Return the [X, Y] coordinate for the center point of the cell that contains the specified text.  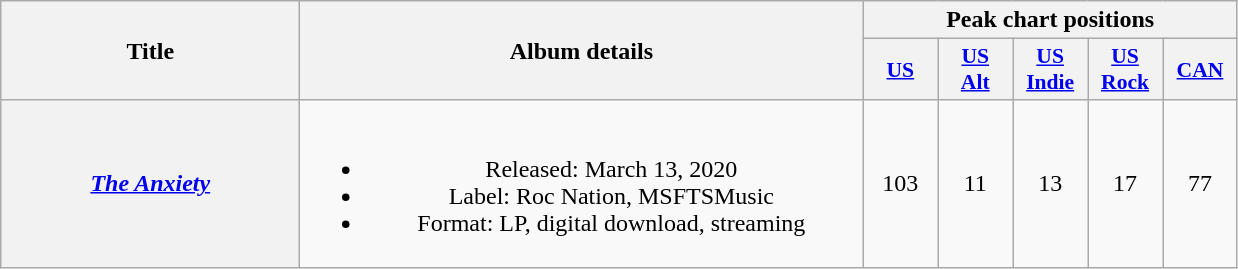
103 [900, 184]
The Anxiety [150, 184]
USIndie [1050, 70]
US [900, 70]
13 [1050, 184]
17 [1126, 184]
Released: March 13, 2020Label: Roc Nation, MSFTSMusicFormat: LP, digital download, streaming [582, 184]
Peak chart positions [1050, 20]
USAlt [976, 70]
11 [976, 184]
USRock [1126, 70]
77 [1200, 184]
CAN [1200, 70]
Album details [582, 50]
Title [150, 50]
